Pinpoint the cell where the given text exists, returning its [x, y] midpoint coordinate. 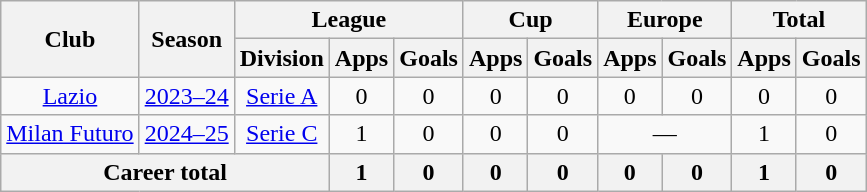
Milan Futuro [70, 134]
Career total [166, 172]
Total [799, 20]
2024–25 [186, 134]
Lazio [70, 96]
— [665, 134]
Europe [665, 20]
Serie C [282, 134]
Serie A [282, 96]
Season [186, 39]
Club [70, 39]
League [348, 20]
2023–24 [186, 96]
Cup [530, 20]
Division [282, 58]
